Pinpoint the cell where the given text exists, returning its (x, y) midpoint coordinate. 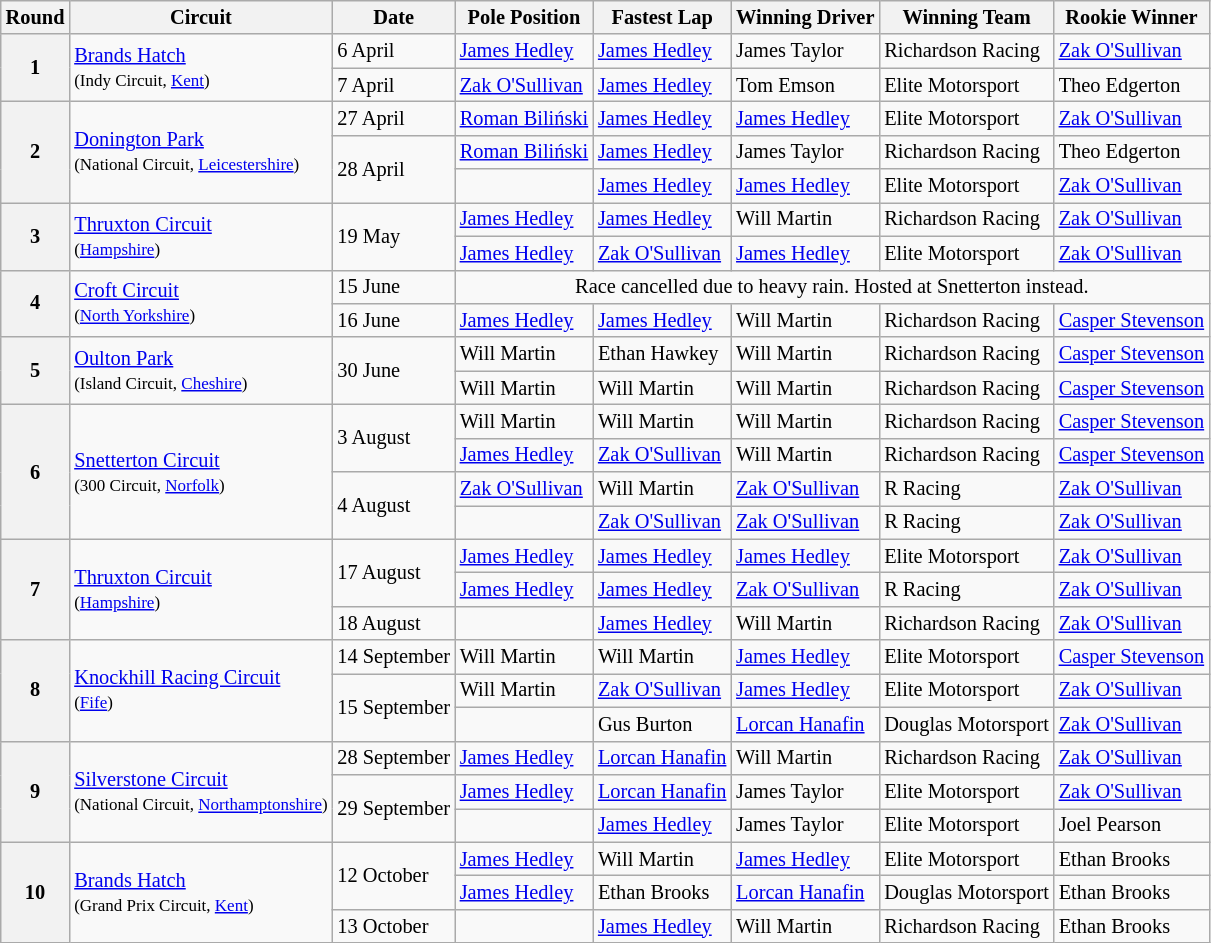
Snetterton Circuit(300 Circuit, Norfolk) (200, 472)
Donington Park(National Circuit, Leicestershire) (200, 152)
15 June (393, 287)
28 September (393, 758)
28 April (393, 168)
Oulton Park(Island Circuit, Cheshire) (200, 370)
27 April (393, 118)
Tom Emson (805, 85)
Pole Position (524, 17)
7 April (393, 85)
Circuit (200, 17)
Brands Hatch(Grand Prix Circuit, Kent) (200, 892)
8 (36, 690)
Gus Burton (662, 724)
Croft Circuit(North Yorkshire) (200, 304)
Fastest Lap (662, 17)
6 April (393, 51)
14 September (393, 657)
18 August (393, 623)
Rookie Winner (1132, 17)
13 October (393, 926)
Winning Driver (805, 17)
Date (393, 17)
1 (36, 68)
Round (36, 17)
19 May (393, 236)
Joel Pearson (1132, 825)
Knockhill Racing Circuit(Fife) (200, 690)
Brands Hatch(Indy Circuit, Kent) (200, 68)
3 (36, 236)
4 August (393, 506)
5 (36, 370)
29 September (393, 808)
17 August (393, 572)
2 (36, 152)
Winning Team (966, 17)
30 June (393, 370)
16 June (393, 320)
Race cancelled due to heavy rain. Hosted at Snetterton instead. (832, 287)
10 (36, 892)
Silverstone Circuit(National Circuit, Northamptonshire) (200, 792)
12 October (393, 876)
9 (36, 792)
Ethan Hawkey (662, 354)
6 (36, 472)
4 (36, 304)
15 September (393, 706)
3 August (393, 438)
7 (36, 590)
